From the cell containing the given text, extract its center point as (X, Y) coordinate. 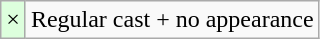
× (14, 20)
Regular cast + no appearance (172, 20)
